Output the [x, y] coordinate of the center of the cell containing the given text.  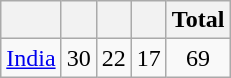
22 [114, 58]
17 [148, 58]
India [31, 58]
30 [78, 58]
69 [198, 58]
Total [198, 20]
